Capture the cell that displays the provided text and extract its (x, y) central coordinate. 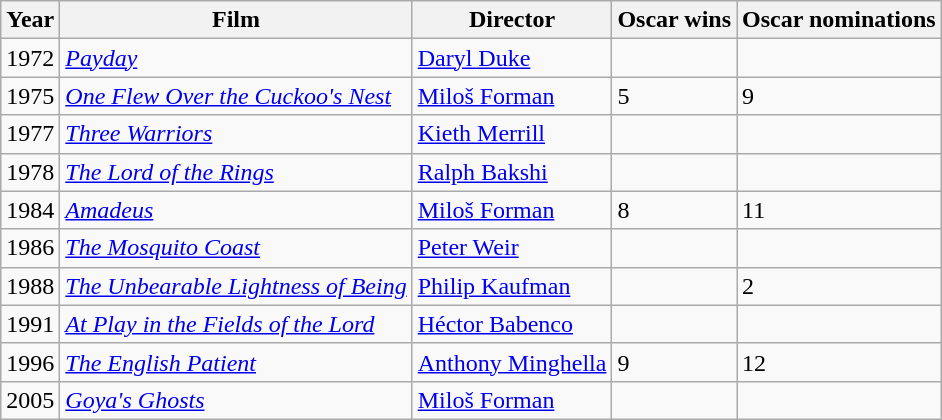
1988 (30, 286)
The Unbearable Lightness of Being (236, 286)
1996 (30, 362)
The Mosquito Coast (236, 248)
8 (674, 210)
1972 (30, 58)
1977 (30, 134)
Oscar wins (674, 20)
Film (236, 20)
Year (30, 20)
Anthony Minghella (512, 362)
Payday (236, 58)
11 (840, 210)
1978 (30, 172)
Amadeus (236, 210)
5 (674, 96)
The English Patient (236, 362)
The Lord of the Rings (236, 172)
1986 (30, 248)
Philip Kaufman (512, 286)
Daryl Duke (512, 58)
Director (512, 20)
12 (840, 362)
1975 (30, 96)
At Play in the Fields of the Lord (236, 324)
One Flew Over the Cuckoo's Nest (236, 96)
Peter Weir (512, 248)
1991 (30, 324)
2005 (30, 400)
Ralph Bakshi (512, 172)
2 (840, 286)
Oscar nominations (840, 20)
1984 (30, 210)
Goya's Ghosts (236, 400)
Three Warriors (236, 134)
Kieth Merrill (512, 134)
Héctor Babenco (512, 324)
